Return (x, y) of the center of cell containing provided text 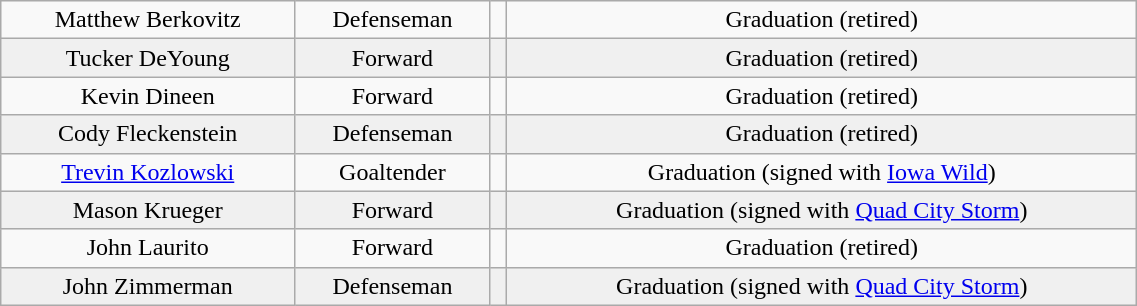
Cody Fleckenstein (148, 134)
Trevin Kozlowski (148, 172)
Matthew Berkovitz (148, 20)
John Laurito (148, 248)
Graduation (signed with Iowa Wild) (822, 172)
Goaltender (392, 172)
Kevin Dineen (148, 96)
Mason Krueger (148, 210)
Tucker DeYoung (148, 58)
John Zimmerman (148, 286)
